Provide the (x, y) coordinate of the cell's center where the given text is located.  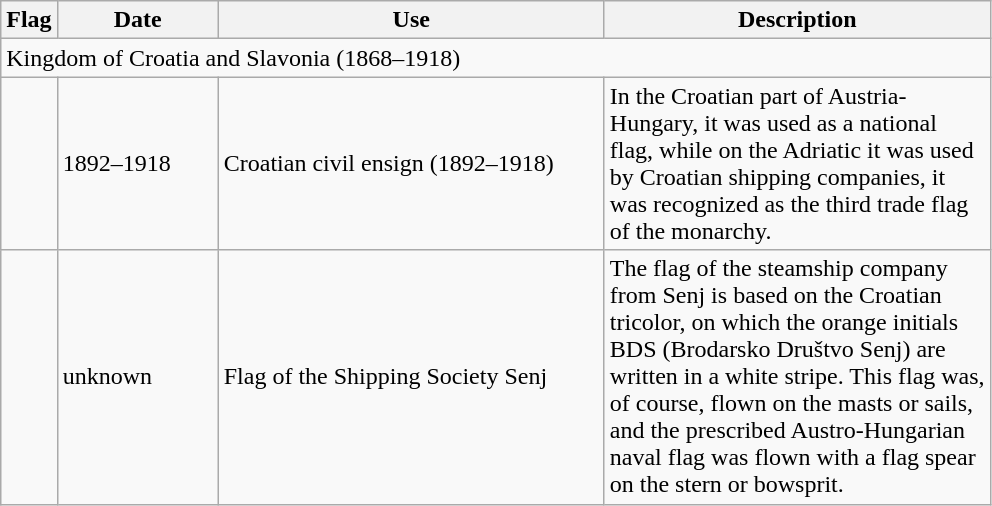
Flag (29, 20)
Use (411, 20)
Flag of the Shipping Society Senj (411, 377)
Date (138, 20)
Kingdom of Croatia and Slavonia (1868–1918) (496, 58)
1892–1918 (138, 164)
unknown (138, 377)
Description (797, 20)
Croatian civil ensign (1892–1918) (411, 164)
